Return [X, Y] of the center of cell containing provided text 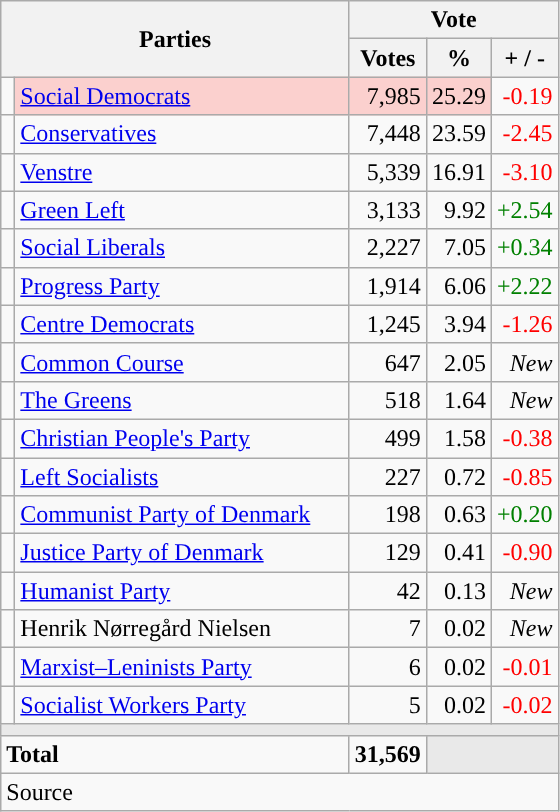
Source [280, 792]
Venstre [182, 172]
1.64 [458, 400]
+2.54 [524, 210]
Socialist Workers Party [182, 705]
-3.10 [524, 172]
9.92 [458, 210]
7,448 [388, 134]
Marxist–Leninists Party [182, 667]
Christian People's Party [182, 438]
0.63 [458, 515]
6.06 [458, 286]
The Greens [182, 400]
Social Liberals [182, 248]
Common Course [182, 362]
499 [388, 438]
Communist Party of Denmark [182, 515]
2,227 [388, 248]
1,914 [388, 286]
Humanist Party [182, 591]
Parties [176, 39]
0.72 [458, 477]
-0.90 [524, 553]
-1.26 [524, 324]
7,985 [388, 96]
Total [176, 754]
Vote [454, 20]
1,245 [388, 324]
Social Democrats [182, 96]
-0.02 [524, 705]
1.58 [458, 438]
0.13 [458, 591]
Left Socialists [182, 477]
647 [388, 362]
+ / - [524, 58]
3.94 [458, 324]
227 [388, 477]
2.05 [458, 362]
3,133 [388, 210]
-0.19 [524, 96]
% [458, 58]
7 [388, 629]
Green Left [182, 210]
Votes [388, 58]
42 [388, 591]
-0.38 [524, 438]
Progress Party [182, 286]
5,339 [388, 172]
23.59 [458, 134]
518 [388, 400]
+0.34 [524, 248]
0.41 [458, 553]
5 [388, 705]
+2.22 [524, 286]
7.05 [458, 248]
-0.85 [524, 477]
Conservatives [182, 134]
Centre Democrats [182, 324]
Justice Party of Denmark [182, 553]
Henrik Nørregård Nielsen [182, 629]
198 [388, 515]
-0.01 [524, 667]
129 [388, 553]
6 [388, 667]
+0.20 [524, 515]
31,569 [388, 754]
25.29 [458, 96]
16.91 [458, 172]
-2.45 [524, 134]
